Provide the (x, y) coordinate of the cell's center where the given text is located.  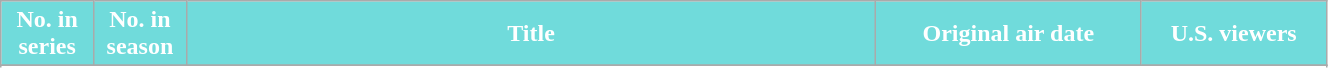
Title (530, 34)
No. in series (48, 34)
U.S. viewers (1234, 34)
No. in season (140, 34)
Original air date (1008, 34)
